Scan for the cell matching the given text and deliver its [x, y] coordinate at center. 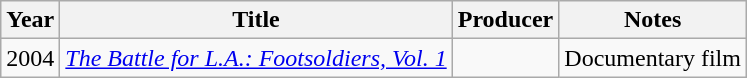
Title [256, 20]
2004 [30, 58]
Year [30, 20]
Producer [506, 20]
The Battle for L.A.: Footsoldiers, Vol. 1 [256, 58]
Notes [653, 20]
Documentary film [653, 58]
